From the cell containing the given text, extract its center point as (X, Y) coordinate. 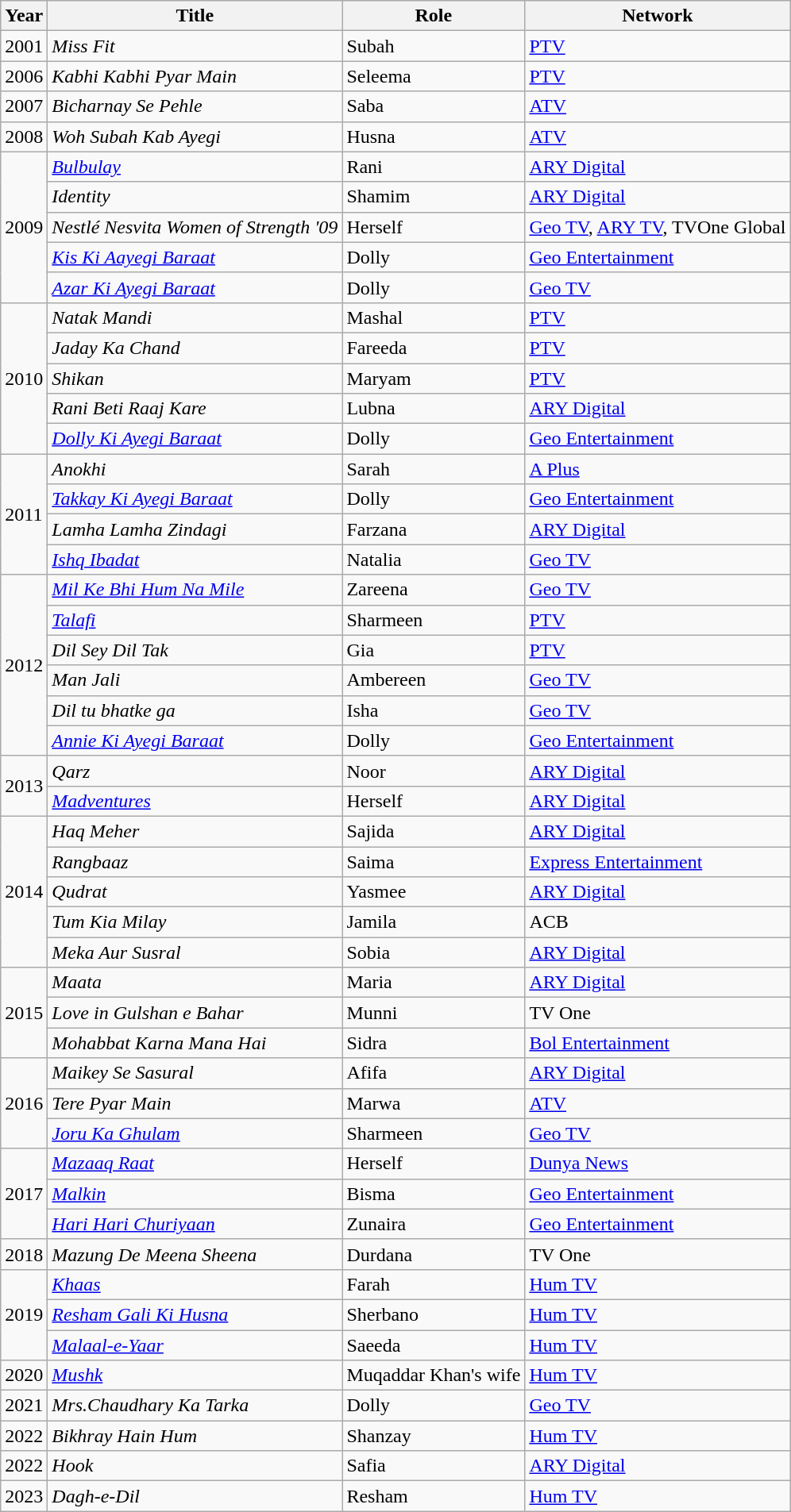
Talafi (195, 620)
Subah (434, 46)
Haq Meher (195, 831)
Dagh-e-Dil (195, 1496)
Ambereen (434, 680)
Azar Ki Ayegi Baraat (195, 287)
Bikhray Hain Hum (195, 1436)
Farzana (434, 529)
Tere Pyar Main (195, 1103)
Zareena (434, 590)
2001 (24, 46)
Meka Aur Susral (195, 952)
Express Entertainment (658, 861)
Sherbano (434, 1314)
Natak Mandi (195, 317)
Zunaira (434, 1224)
Sobia (434, 952)
Maikey Se Sasural (195, 1073)
Bicharnay Se Pehle (195, 106)
Lubna (434, 409)
Natalia (434, 560)
Rangbaaz (195, 861)
Saima (434, 861)
Marwa (434, 1103)
Yasmee (434, 892)
Mashal (434, 317)
A Plus (658, 469)
Bol Entertainment (658, 1043)
2020 (24, 1375)
Mushk (195, 1375)
Madventures (195, 801)
Mazaaq Raat (195, 1164)
Shanzay (434, 1436)
2014 (24, 891)
ACB (658, 922)
2018 (24, 1254)
Jamila (434, 922)
2023 (24, 1496)
Maryam (434, 379)
Fareeda (434, 348)
2016 (24, 1103)
Mazung De Meena Sheena (195, 1254)
Joru Ka Ghulam (195, 1133)
Title (195, 16)
2019 (24, 1314)
Ishq Ibadat (195, 560)
Khaas (195, 1284)
Year (24, 16)
2017 (24, 1194)
Qudrat (195, 892)
Mil Ke Bhi Hum Na Mile (195, 590)
Network (658, 16)
Identity (195, 197)
Farah (434, 1284)
Resham Gali Ki Husna (195, 1314)
Maria (434, 983)
Hook (195, 1466)
Munni (434, 1013)
Kabhi Kabhi Pyar Main (195, 76)
Woh Subah Kab Ayegi (195, 137)
Afifa (434, 1073)
Lamha Lamha Zindagi (195, 529)
Husna (434, 137)
Durdana (434, 1254)
Dil tu bhatke ga (195, 710)
Dunya News (658, 1164)
Takkay Ki Ayegi Baraat (195, 499)
Malaal-e-Yaar (195, 1345)
Love in Gulshan e Bahar (195, 1013)
Gia (434, 650)
Safia (434, 1466)
Resham (434, 1496)
Qarz (195, 771)
Isha (434, 710)
Rani Beti Raaj Kare (195, 409)
2010 (24, 378)
2012 (24, 665)
Man Jali (195, 680)
Maata (195, 983)
Bisma (434, 1194)
Malkin (195, 1194)
Dolly Ki Ayegi Baraat (195, 439)
Rani (434, 167)
Mohabbat Karna Mana Hai (195, 1043)
Seleema (434, 76)
2013 (24, 786)
Jaday Ka Chand (195, 348)
Hari Hari Churiyaan (195, 1224)
Miss Fit (195, 46)
Sidra (434, 1043)
Kis Ki Aayegi Baraat (195, 257)
Tum Kia Milay (195, 922)
2011 (24, 514)
2009 (24, 227)
Annie Ki Ayegi Baraat (195, 741)
Role (434, 16)
2007 (24, 106)
Geo TV, ARY TV, TVOne Global (658, 227)
Sajida (434, 831)
Saeeda (434, 1345)
Bulbulay (195, 167)
2006 (24, 76)
2008 (24, 137)
Sarah (434, 469)
Dil Sey Dil Tak (195, 650)
2021 (24, 1406)
Shamim (434, 197)
Noor (434, 771)
Saba (434, 106)
Shikan (195, 379)
Anokhi (195, 469)
Mrs.Chaudhary Ka Tarka (195, 1406)
Muqaddar Khan's wife (434, 1375)
2015 (24, 1013)
Nestlé Nesvita Women of Strength '09 (195, 227)
